Output the (x, y) coordinate of the center of the cell containing the given text.  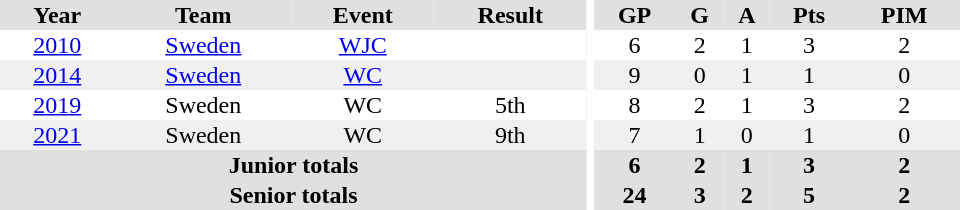
GP (635, 15)
A (747, 15)
7 (635, 135)
2019 (58, 105)
Result (511, 15)
5th (511, 105)
G (700, 15)
2014 (58, 75)
8 (635, 105)
Pts (810, 15)
PIM (904, 15)
Event (363, 15)
WJC (363, 45)
Team (204, 15)
Senior totals (294, 195)
2021 (58, 135)
Year (58, 15)
2010 (58, 45)
24 (635, 195)
9th (511, 135)
Junior totals (294, 165)
5 (810, 195)
9 (635, 75)
